Return (X, Y) of the center of cell containing provided text 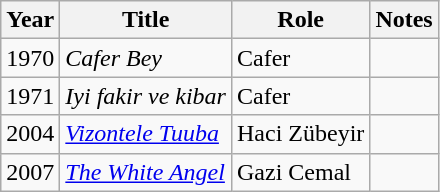
Role (300, 20)
2007 (30, 172)
2004 (30, 134)
Vizontele Tuuba (146, 134)
Title (146, 20)
Gazi Cemal (300, 172)
Year (30, 20)
1970 (30, 58)
Cafer Bey (146, 58)
1971 (30, 96)
Notes (404, 20)
Iyi fakir ve kibar (146, 96)
The White Angel (146, 172)
Haci Zübeyir (300, 134)
